Provide the (x, y) coordinate of the cell's center where the given text is located.  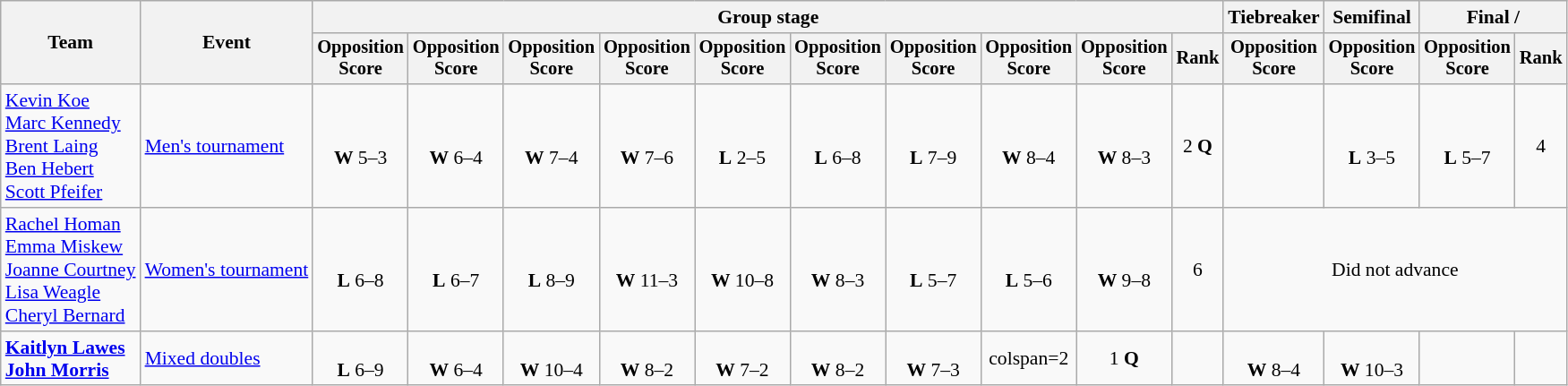
Rachel HomanEmma MiskewJoanne CourtneyLisa WeagleCheryl Bernard (71, 270)
Team (71, 43)
Men's tournament (227, 146)
Did not advance (1395, 270)
6 (1198, 270)
1 Q (1125, 358)
colspan=2 (1028, 358)
Event (227, 43)
Semifinal (1372, 17)
W 7–4 (552, 146)
W 7–3 (933, 358)
W 10–8 (743, 270)
L 5–6 (1028, 270)
Final / (1493, 17)
W 5–3 (360, 146)
Mixed doubles (227, 358)
Kevin KoeMarc KennedyBrent LaingBen HebertScott Pfeifer (71, 146)
L 8–9 (552, 270)
W 9–8 (1125, 270)
W 7–6 (647, 146)
L 3–5 (1372, 146)
W 10–3 (1372, 358)
4 (1541, 146)
W 10–4 (552, 358)
L 2–5 (743, 146)
L 6–7 (457, 270)
2 Q (1198, 146)
L 6–9 (360, 358)
W 11–3 (647, 270)
Kaitlyn LawesJohn Morris (71, 358)
L 7–9 (933, 146)
Women's tournament (227, 270)
W 7–2 (743, 358)
Group stage (768, 17)
Tiebreaker (1273, 17)
